Capture the cell that displays the provided text and extract its (X, Y) central coordinate. 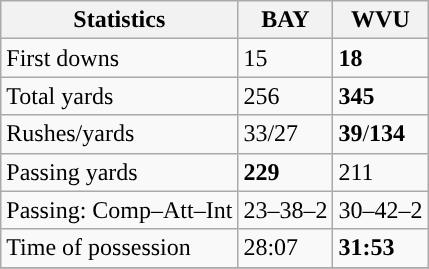
Passing yards (120, 172)
Total yards (120, 96)
31:53 (380, 248)
30–42–2 (380, 210)
Statistics (120, 20)
15 (286, 58)
28:07 (286, 248)
Passing: Comp–Att–Int (120, 210)
229 (286, 172)
18 (380, 58)
BAY (286, 20)
39/134 (380, 134)
33/27 (286, 134)
Time of possession (120, 248)
First downs (120, 58)
345 (380, 96)
WVU (380, 20)
Rushes/yards (120, 134)
211 (380, 172)
23–38–2 (286, 210)
256 (286, 96)
